Locate the cell with the specified text and output its [x, y] center coordinate. 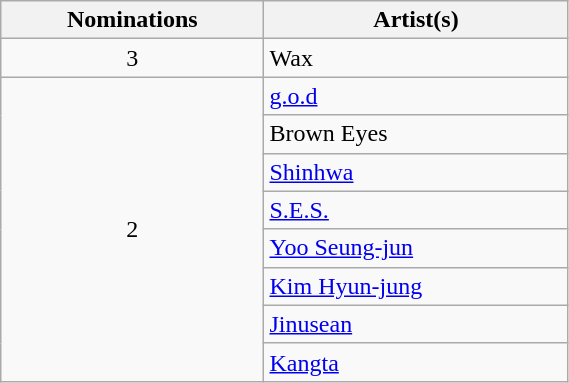
g.o.d [416, 96]
Kim Hyun-jung [416, 286]
2 [132, 229]
Jinusean [416, 324]
Nominations [132, 20]
Kangta [416, 362]
Wax [416, 58]
S.E.S. [416, 210]
Brown Eyes [416, 134]
3 [132, 58]
Artist(s) [416, 20]
Yoo Seung-jun [416, 248]
Shinhwa [416, 172]
